Scan for the cell matching the given text and deliver its (X, Y) coordinate at center. 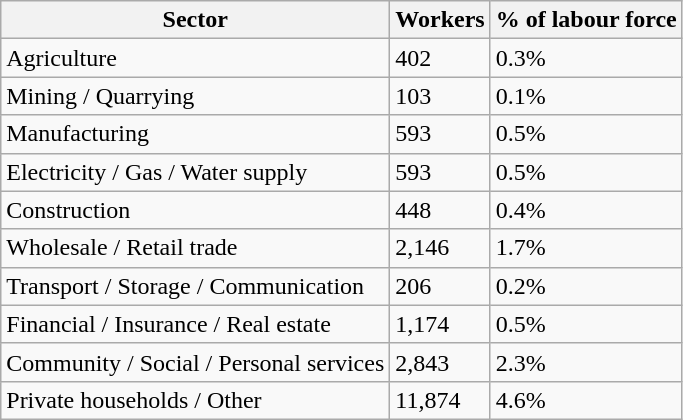
Agriculture (196, 58)
Private households / Other (196, 400)
Wholesale / Retail trade (196, 248)
Manufacturing (196, 134)
Transport / Storage / Communication (196, 286)
0.1% (586, 96)
Electricity / Gas / Water supply (196, 172)
2,843 (440, 362)
Mining / Quarrying (196, 96)
2.3% (586, 362)
2,146 (440, 248)
1.7% (586, 248)
4.6% (586, 400)
0.3% (586, 58)
103 (440, 96)
448 (440, 210)
% of labour force (586, 20)
11,874 (440, 400)
Financial / Insurance / Real estate (196, 324)
206 (440, 286)
402 (440, 58)
Construction (196, 210)
0.2% (586, 286)
0.4% (586, 210)
Sector (196, 20)
Workers (440, 20)
1,174 (440, 324)
Community / Social / Personal services (196, 362)
